Capture the cell that displays the provided text and extract its [X, Y] central coordinate. 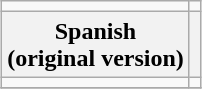
Spanish(original version) [96, 44]
